Search for the cell housing the specified text and yield its [X, Y] center coordinate. 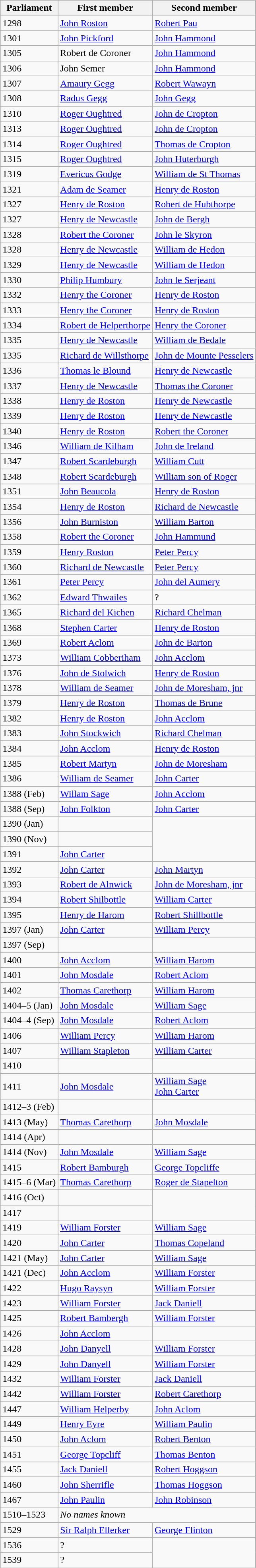
1391 [29, 854]
1378 [29, 688]
1329 [29, 265]
Robert Benton [204, 1439]
1336 [29, 370]
1334 [29, 325]
1306 [29, 68]
Henry de Harom [105, 914]
Thomas de Cropton [204, 144]
Robert Bamburgh [105, 1167]
John Paulin [105, 1500]
1360 [29, 567]
John Roston [105, 23]
William de Bedale [204, 340]
1406 [29, 1036]
John Folkton [105, 809]
1536 [29, 1545]
1315 [29, 159]
John Robinson [204, 1500]
1310 [29, 114]
1428 [29, 1348]
Second member [204, 8]
John de Ireland [204, 446]
1419 [29, 1228]
William Paulin [204, 1424]
1410 [29, 1066]
John de Bergh [204, 220]
Thomas the Coroner [204, 386]
Robert Shillbottle [204, 914]
John Beaucola [105, 492]
1333 [29, 310]
George Topcliff [105, 1454]
1365 [29, 612]
John de Barton [204, 642]
William de St Thomas [204, 174]
1369 [29, 642]
William Cutt [204, 461]
1358 [29, 537]
1425 [29, 1318]
William Stapleton [105, 1051]
1529 [29, 1530]
William de Kilham [105, 446]
1451 [29, 1454]
John le Serjeant [204, 280]
1421 (May) [29, 1258]
John de Moresham [204, 764]
1404–4 (Sep) [29, 1020]
1351 [29, 492]
1362 [29, 597]
1348 [29, 476]
1373 [29, 658]
1382 [29, 718]
1383 [29, 733]
Robert Wawayn [204, 83]
1510–1523 [29, 1515]
1340 [29, 431]
1401 [29, 975]
1305 [29, 53]
John Hammund [204, 537]
1420 [29, 1243]
Edward Thwailes [105, 597]
1397 (Sep) [29, 945]
1423 [29, 1303]
John Huterburgh [204, 159]
1321 [29, 189]
1354 [29, 507]
1361 [29, 582]
1319 [29, 174]
1347 [29, 461]
George Topcliffe [204, 1167]
Thomas Hoggson [204, 1485]
William son of Roger [204, 476]
John Burniston [105, 522]
William SageJohn Carter [204, 1086]
Amaury Gegg [105, 83]
John Martyn [204, 869]
1390 (Jan) [29, 824]
1393 [29, 884]
Radus Gegg [105, 98]
1422 [29, 1288]
1359 [29, 552]
Robert Carethorp [204, 1394]
1314 [29, 144]
1376 [29, 673]
1385 [29, 764]
First member [105, 8]
1442 [29, 1394]
John Semer [105, 68]
John Pickford [105, 38]
No names known [157, 1515]
1415–6 (Mar) [29, 1182]
1416 (Oct) [29, 1198]
1346 [29, 446]
1337 [29, 386]
Thomas Copeland [204, 1243]
Robert Bambergh [105, 1318]
Parliament [29, 8]
1449 [29, 1424]
1539 [29, 1560]
1429 [29, 1364]
1379 [29, 703]
1313 [29, 129]
1460 [29, 1485]
John Gegg [204, 98]
1432 [29, 1379]
1388 (Feb) [29, 794]
Robert de Helperthorpe [105, 325]
1402 [29, 990]
Willam Sage [105, 794]
1330 [29, 280]
1338 [29, 401]
Henry Eyre [105, 1424]
1332 [29, 295]
1339 [29, 416]
Roger de Stapelton [204, 1182]
Robert Shilbottle [105, 899]
1414 (Apr) [29, 1137]
1394 [29, 899]
William Helperby [105, 1409]
1390 (Nov) [29, 839]
Stephen Carter [105, 627]
Robert de Hubthorpe [204, 204]
1421 (Dec) [29, 1273]
1308 [29, 98]
Thomas de Brune [204, 703]
Thomas le Blound [105, 370]
1450 [29, 1439]
1414 (Nov) [29, 1152]
1395 [29, 914]
John de Mounte Pesselers [204, 355]
Robert Hoggson [204, 1470]
1404–5 (Jan) [29, 1005]
John Stockwich [105, 733]
William Cobberiham [105, 658]
1392 [29, 869]
Philip Humbury [105, 280]
Robert de Alnwick [105, 884]
Richard del Kichen [105, 612]
Richard de Willsthorpe [105, 355]
John del Aumery [204, 582]
1307 [29, 83]
1426 [29, 1333]
Hugo Raysyn [105, 1288]
1412–3 (Feb) [29, 1107]
1467 [29, 1500]
1411 [29, 1086]
John Sherrifle [105, 1485]
1397 (Jan) [29, 930]
John de Stolwich [105, 673]
Evericus Godge [105, 174]
1384 [29, 748]
Henry Roston [105, 552]
1447 [29, 1409]
Adam de Seamer [105, 189]
John le Skyron [204, 235]
1415 [29, 1167]
1356 [29, 522]
1368 [29, 627]
1417 [29, 1213]
1301 [29, 38]
Robert Pau [204, 23]
William Barton [204, 522]
Robert Martyn [105, 764]
1413 (May) [29, 1122]
1455 [29, 1470]
Thomas Benton [204, 1454]
George Flinton [204, 1530]
Sir Ralph Ellerker [105, 1530]
1388 (Sep) [29, 809]
Robert de Coroner [105, 53]
1400 [29, 960]
1407 [29, 1051]
1298 [29, 23]
1386 [29, 779]
